Extract the (x, y) coordinate from the center of the cell holding the provided text.  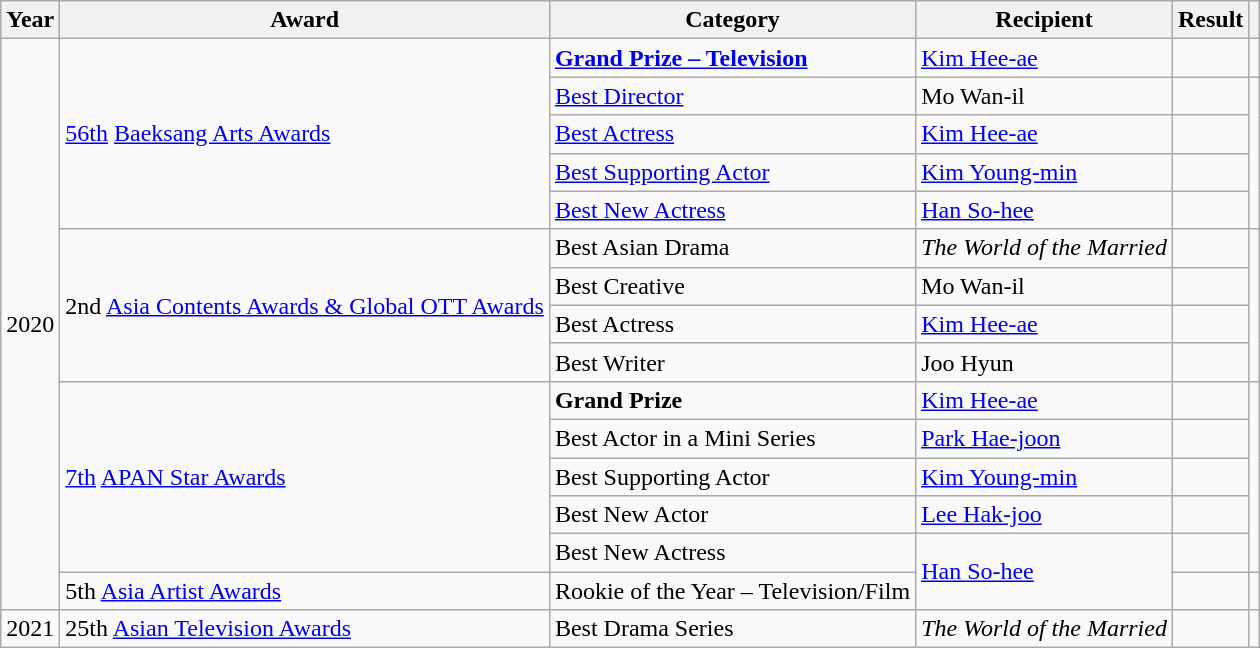
Park Hae-joon (1044, 438)
Result (1210, 20)
Category (732, 20)
Award (305, 20)
Best Writer (732, 362)
Grand Prize (732, 400)
Best Actor in a Mini Series (732, 438)
2021 (30, 629)
Best Creative (732, 286)
Grand Prize – Television (732, 58)
56th Baeksang Arts Awards (305, 134)
7th APAN Star Awards (305, 476)
25th Asian Television Awards (305, 629)
Best Asian Drama (732, 248)
Joo Hyun (1044, 362)
Rookie of the Year – Television/Film (732, 591)
Year (30, 20)
Lee Hak-joo (1044, 515)
2nd Asia Contents Awards & Global OTT Awards (305, 305)
5th Asia Artist Awards (305, 591)
Best Drama Series (732, 629)
Best New Actor (732, 515)
2020 (30, 324)
Recipient (1044, 20)
Best Director (732, 96)
